Extract the (X, Y) coordinate from the center of the cell holding the provided text.  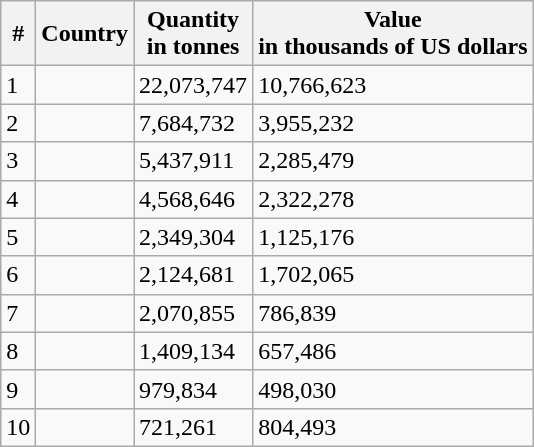
2,322,278 (393, 199)
10,766,623 (393, 85)
4 (18, 199)
Country (85, 34)
804,493 (393, 427)
979,834 (194, 389)
2,124,681 (194, 275)
721,261 (194, 427)
1,409,134 (194, 351)
10 (18, 427)
2,349,304 (194, 237)
22,073,747 (194, 85)
2,285,479 (393, 161)
5,437,911 (194, 161)
4,568,646 (194, 199)
8 (18, 351)
786,839 (393, 313)
Valuein thousands of US dollars (393, 34)
Quantityin tonnes (194, 34)
498,030 (393, 389)
# (18, 34)
7,684,732 (194, 123)
9 (18, 389)
2 (18, 123)
7 (18, 313)
3 (18, 161)
3,955,232 (393, 123)
2,070,855 (194, 313)
6 (18, 275)
657,486 (393, 351)
5 (18, 237)
1,125,176 (393, 237)
1,702,065 (393, 275)
1 (18, 85)
